Output the [X, Y] coordinate of the center of the cell containing the given text.  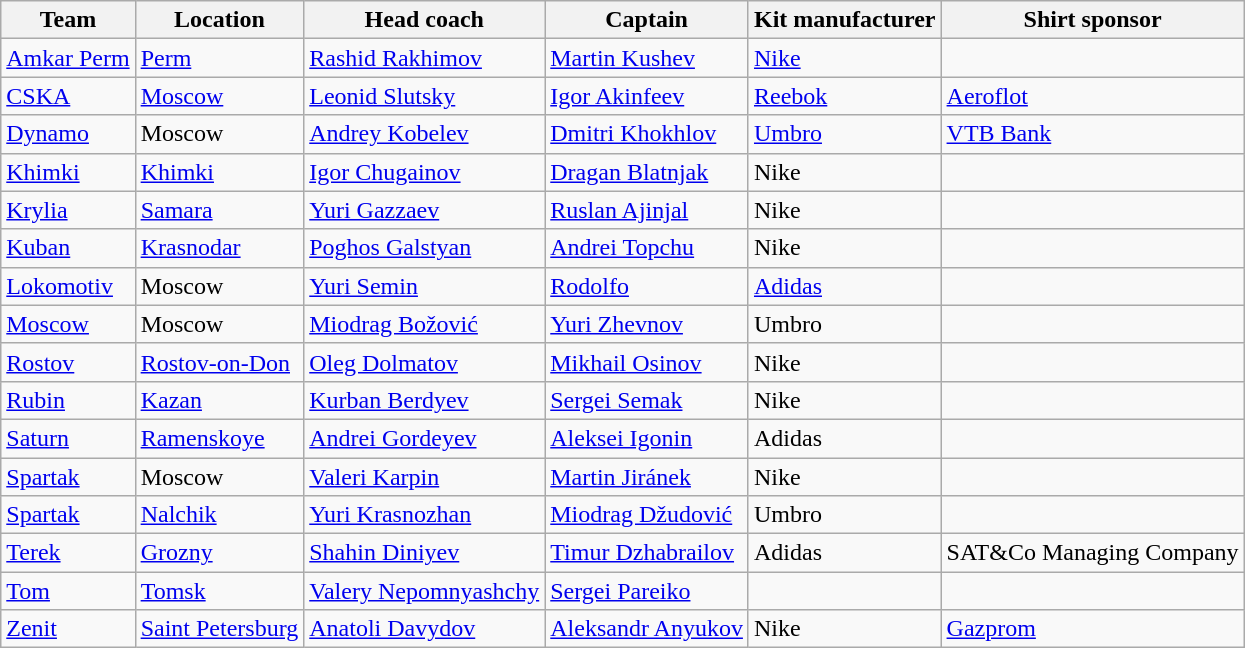
Tomsk [220, 591]
Martin Kushev [647, 58]
Kazan [220, 400]
Rodolfo [647, 286]
Dmitri Khokhlov [647, 134]
Rashid Rakhimov [424, 58]
Location [220, 20]
Rostov [68, 362]
Terek [68, 553]
Mikhail Osinov [647, 362]
Reebok [844, 96]
Nalchik [220, 515]
Perm [220, 58]
Zenit [68, 629]
Aeroflot [1092, 96]
Gazprom [1092, 629]
SAT&Co Managing Company [1092, 553]
Ruslan Ajinjal [647, 210]
CSKA [68, 96]
Igor Chugainov [424, 172]
Oleg Dolmatov [424, 362]
Sergei Pareiko [647, 591]
Kit manufacturer [844, 20]
Yuri Zhevnov [647, 324]
Valery Nepomnyashchy [424, 591]
Team [68, 20]
Yuri Semin [424, 286]
Tom [68, 591]
Martin Jiránek [647, 477]
Miodrag Džudović [647, 515]
Krylia [68, 210]
Andrey Kobelev [424, 134]
Head coach [424, 20]
Grozny [220, 553]
Saturn [68, 438]
Timur Dzhabrailov [647, 553]
Andrei Gordeyev [424, 438]
Sergei Semak [647, 400]
Lokomotiv [68, 286]
Aleksandr Anyukov [647, 629]
Igor Akinfeev [647, 96]
Rubin [68, 400]
Amkar Perm [68, 58]
Kuban [68, 248]
Captain [647, 20]
Dragan Blatnjak [647, 172]
Andrei Topchu [647, 248]
Saint Petersburg [220, 629]
Yuri Gazzaev [424, 210]
Miodrag Božović [424, 324]
Poghos Galstyan [424, 248]
VTB Bank [1092, 134]
Aleksei Igonin [647, 438]
Shahin Diniyev [424, 553]
Yuri Krasnozhan [424, 515]
Kurban Berdyev [424, 400]
Valeri Karpin [424, 477]
Anatoli Davydov [424, 629]
Krasnodar [220, 248]
Ramenskoye [220, 438]
Dynamo [68, 134]
Leonid Slutsky [424, 96]
Shirt sponsor [1092, 20]
Rostov-on-Don [220, 362]
Samara [220, 210]
